Determine the [x, y] coordinate at the center of the cell enclosing the given text.  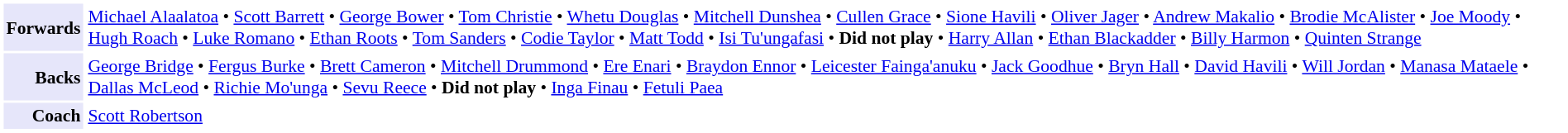
Backs [43, 76]
Forwards [43, 26]
Coach [43, 116]
Scott Robertson [825, 116]
